From the cell containing the given text, extract its center point as (x, y) coordinate. 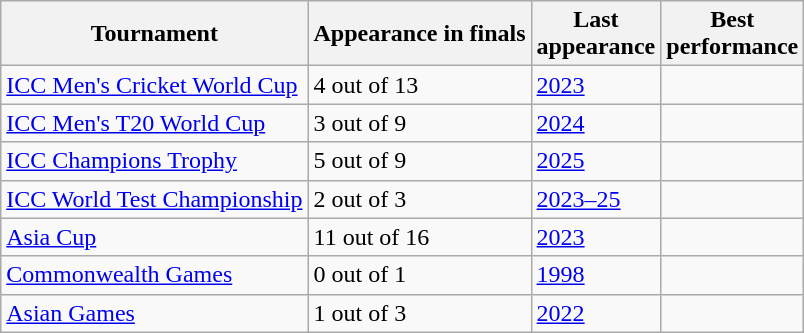
1 out of 3 (420, 313)
Tournament (154, 34)
ICC Men's Cricket World Cup (154, 85)
11 out of 16 (420, 237)
Appearance in finals (420, 34)
Lastappearance (596, 34)
3 out of 9 (420, 123)
Asia Cup (154, 237)
ICC World Test Championship (154, 199)
2022 (596, 313)
Asian Games (154, 313)
2025 (596, 161)
2 out of 3 (420, 199)
Bestperformance (732, 34)
ICC Men's T20 World Cup (154, 123)
2024 (596, 123)
2023–25 (596, 199)
ICC Champions Trophy (154, 161)
5 out of 9 (420, 161)
1998 (596, 275)
Commonwealth Games (154, 275)
0 out of 1 (420, 275)
4 out of 13 (420, 85)
